Capture the cell that displays the provided text and extract its (X, Y) central coordinate. 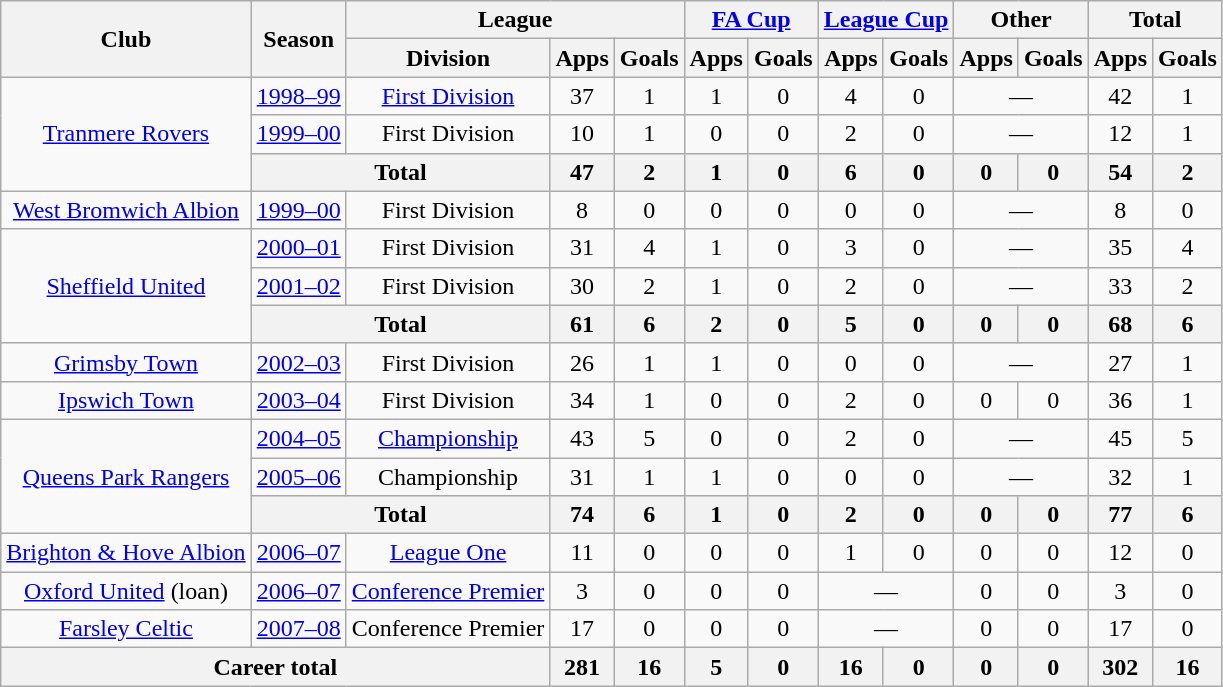
27 (1120, 362)
2003–04 (298, 400)
302 (1120, 667)
Farsley Celtic (126, 629)
33 (1120, 286)
Sheffield United (126, 286)
Queens Park Rangers (126, 476)
61 (582, 324)
Tranmere Rovers (126, 134)
Ipswich Town (126, 400)
68 (1120, 324)
35 (1120, 248)
281 (582, 667)
74 (582, 515)
54 (1120, 172)
42 (1120, 96)
Oxford United (loan) (126, 591)
11 (582, 553)
45 (1120, 438)
2004–05 (298, 438)
Club (126, 39)
Grimsby Town (126, 362)
26 (582, 362)
10 (582, 134)
77 (1120, 515)
2005–06 (298, 477)
1998–99 (298, 96)
Division (448, 58)
30 (582, 286)
34 (582, 400)
League (515, 20)
Season (298, 39)
32 (1120, 477)
Career total (276, 667)
36 (1120, 400)
League One (448, 553)
2000–01 (298, 248)
Brighton & Hove Albion (126, 553)
FA Cup (751, 20)
Other (1021, 20)
47 (582, 172)
2002–03 (298, 362)
West Bromwich Albion (126, 210)
37 (582, 96)
2007–08 (298, 629)
2001–02 (298, 286)
43 (582, 438)
League Cup (886, 20)
